Capture the cell that displays the provided text and extract its (X, Y) central coordinate. 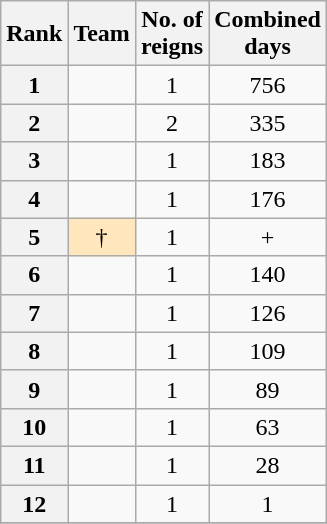
4 (34, 199)
3 (34, 161)
8 (34, 351)
+ (268, 237)
11 (34, 465)
9 (34, 389)
140 (268, 275)
176 (268, 199)
12 (34, 503)
183 (268, 161)
Team (102, 34)
126 (268, 313)
335 (268, 123)
Combineddays (268, 34)
109 (268, 351)
756 (268, 85)
† (102, 237)
6 (34, 275)
7 (34, 313)
No. ofreigns (172, 34)
28 (268, 465)
10 (34, 427)
89 (268, 389)
63 (268, 427)
5 (34, 237)
Rank (34, 34)
